Determine the (x, y) coordinate at the center of the cell enclosing the given text.  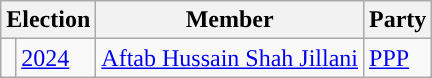
2024 (56, 58)
Party (398, 20)
Election (48, 20)
PPP (398, 58)
Aftab Hussain Shah Jillani (230, 58)
Member (230, 20)
